Extract the (X, Y) coordinate from the center of the cell holding the provided text.  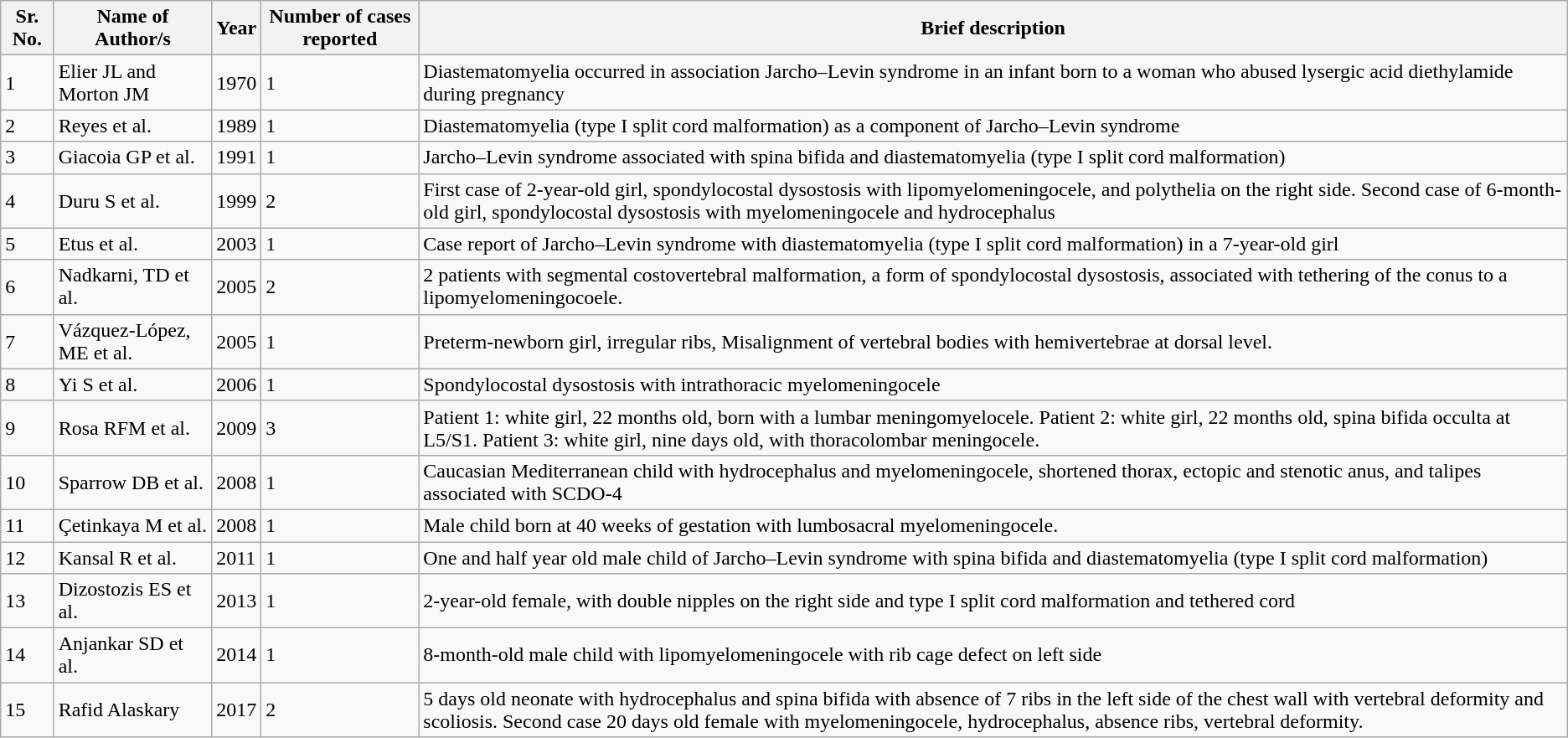
Rafid Alaskary (132, 710)
Preterm-newborn girl, irregular ribs, Misalignment of vertebral bodies with hemivertebrae at dorsal level. (993, 342)
Etus et al. (132, 244)
Case report of Jarcho–Levin syndrome with diastematomyelia (type I split cord malformation) in a 7-year-old girl (993, 244)
2009 (236, 427)
Number of cases reported (340, 28)
Jarcho–Levin syndrome associated with spina bifida and diastematomyelia (type I split cord malformation) (993, 157)
Duru S et al. (132, 201)
One and half year old male child of Jarcho–Levin syndrome with spina bifida and diastematomyelia (type I split cord malformation) (993, 557)
6 (27, 286)
Çetinkaya M et al. (132, 525)
Brief description (993, 28)
Name of Author/s (132, 28)
Year (236, 28)
Giacoia GP et al. (132, 157)
Male child born at 40 weeks of gestation with lumbosacral myelomeningocele. (993, 525)
7 (27, 342)
Spondylocostal dysostosis with intrathoracic myelomeningocele (993, 384)
2014 (236, 655)
15 (27, 710)
2006 (236, 384)
Anjankar SD et al. (132, 655)
Vázquez-López, ME et al. (132, 342)
Sr. No. (27, 28)
5 (27, 244)
Reyes et al. (132, 126)
Sparrow DB et al. (132, 483)
11 (27, 525)
12 (27, 557)
Rosa RFM et al. (132, 427)
13 (27, 601)
14 (27, 655)
2011 (236, 557)
9 (27, 427)
Nadkarni, TD et al. (132, 286)
8 (27, 384)
Dizostozis ES et al. (132, 601)
10 (27, 483)
2017 (236, 710)
1991 (236, 157)
Kansal R et al. (132, 557)
Yi S et al. (132, 384)
4 (27, 201)
2003 (236, 244)
2-year-old female, with double nipples on the right side and type I split cord malformation and tethered cord (993, 601)
2013 (236, 601)
Diastematomyelia (type I split cord malformation) as a component of Jarcho–Levin syndrome (993, 126)
Diastematomyelia occurred in association Jarcho–Levin syndrome in an infant born to a woman who abused lysergic acid diethylamide during pregnancy (993, 82)
Elier JL and Morton JM (132, 82)
8-month-old male child with lipomyelomeningocele with rib cage defect on left side (993, 655)
1989 (236, 126)
1999 (236, 201)
1970 (236, 82)
